Locate the cell with the specified text and output its [x, y] center coordinate. 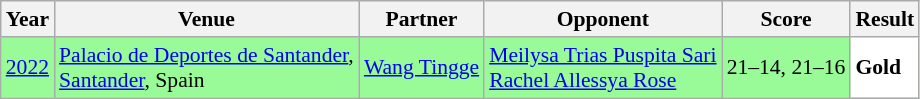
21–14, 21–16 [786, 68]
Partner [422, 19]
Gold [884, 68]
Wang Tingge [422, 68]
Score [786, 19]
2022 [28, 68]
Result [884, 19]
Opponent [602, 19]
Venue [206, 19]
Palacio de Deportes de Santander,Santander, Spain [206, 68]
Year [28, 19]
Meilysa Trias Puspita Sari Rachel Allessya Rose [602, 68]
